Output the [x, y] coordinate of the center of the cell containing the given text.  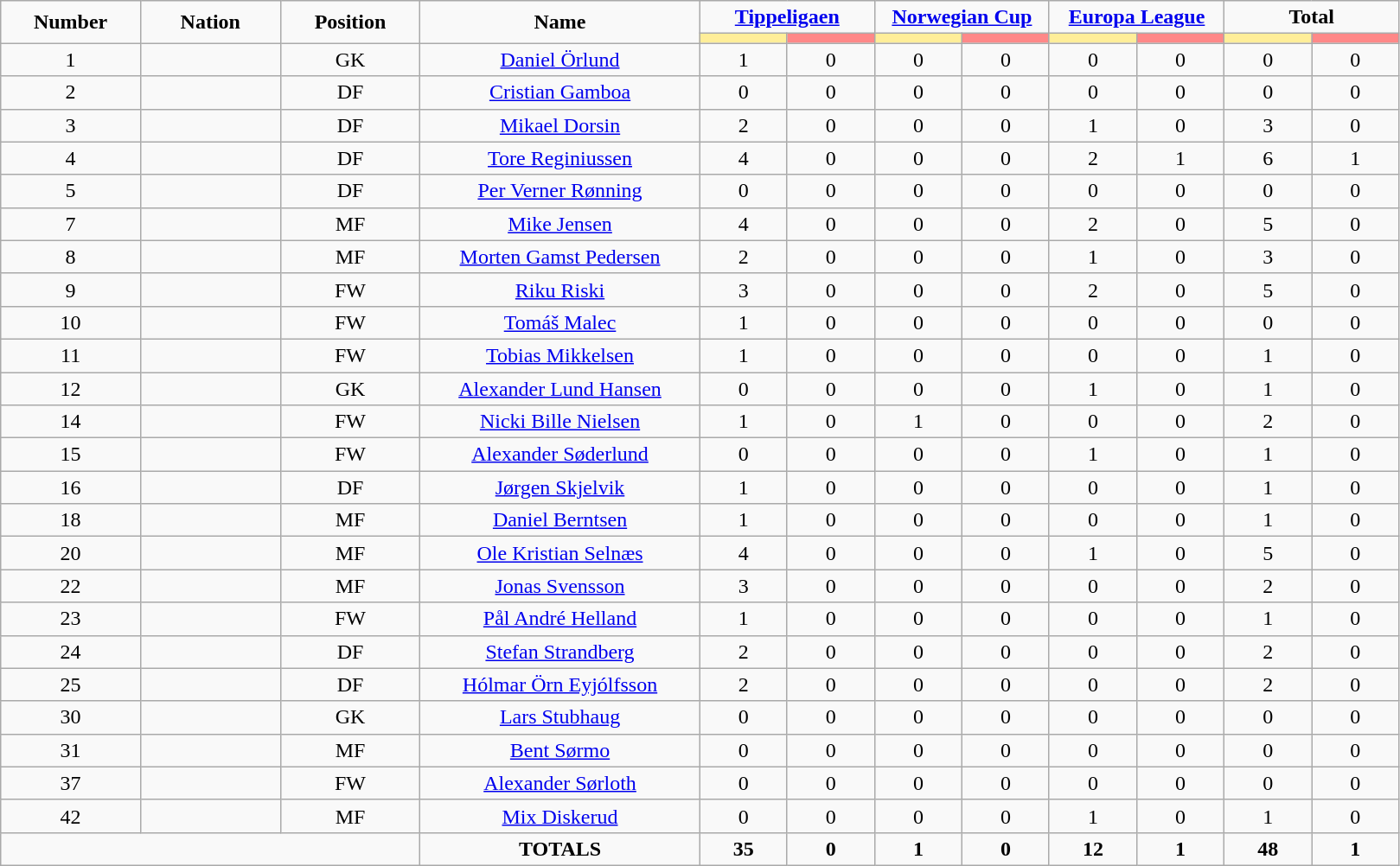
Daniel Örlund [560, 60]
Alexander Lund Hansen [560, 388]
31 [71, 750]
Mike Jensen [560, 224]
Daniel Berntsen [560, 520]
24 [71, 652]
15 [71, 455]
Alexander Søderlund [560, 455]
Jørgen Skjelvik [560, 487]
Morten Gamst Pedersen [560, 257]
35 [744, 849]
Alexander Sørloth [560, 783]
Tippeligaen [787, 17]
Name [560, 22]
Tore Reginiussen [560, 158]
TOTALS [560, 849]
Mix Diskerud [560, 816]
23 [71, 619]
Nation [210, 22]
Number [71, 22]
48 [1268, 849]
11 [71, 355]
Pål André Helland [560, 619]
Norwegian Cup [962, 17]
9 [71, 290]
Lars Stubhaug [560, 717]
Tobias Mikkelsen [560, 355]
Jonas Svensson [560, 586]
14 [71, 422]
Hólmar Örn Eyjólfsson [560, 685]
8 [71, 257]
Ole Kristian Selnæs [560, 553]
Europa League [1136, 17]
18 [71, 520]
6 [1268, 158]
16 [71, 487]
Cristian Gamboa [560, 92]
20 [71, 553]
Tomáš Malec [560, 322]
Stefan Strandberg [560, 652]
Riku Riski [560, 290]
22 [71, 586]
42 [71, 816]
Total [1312, 17]
7 [71, 224]
30 [71, 717]
25 [71, 685]
Nicki Bille Nielsen [560, 422]
Position [350, 22]
Bent Sørmo [560, 750]
10 [71, 322]
Per Verner Rønning [560, 191]
Mikael Dorsin [560, 125]
37 [71, 783]
